Scan for the cell matching the given text and deliver its (X, Y) coordinate at center. 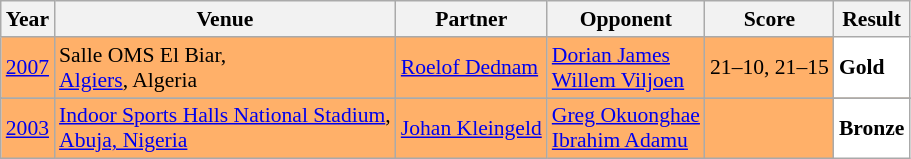
Greg Okuonghae Ibrahim Adamu (626, 128)
Opponent (626, 19)
Result (872, 19)
Salle OMS El Biar,Algiers, Algeria (225, 68)
2003 (28, 128)
2007 (28, 68)
Roelof Dednam (472, 68)
Venue (225, 19)
Score (770, 19)
Dorian James Willem Viljoen (626, 68)
21–10, 21–15 (770, 68)
Bronze (872, 128)
Indoor Sports Halls National Stadium,Abuja, Nigeria (225, 128)
Johan Kleingeld (472, 128)
Year (28, 19)
Gold (872, 68)
Partner (472, 19)
